Output the (x, y) coordinate of the center of the cell containing the given text.  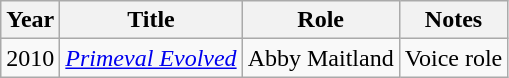
2010 (30, 58)
Primeval Evolved (151, 58)
Abby Maitland (320, 58)
Role (320, 20)
Notes (454, 20)
Year (30, 20)
Title (151, 20)
Voice role (454, 58)
